Search for the cell housing the specified text and yield its (X, Y) center coordinate. 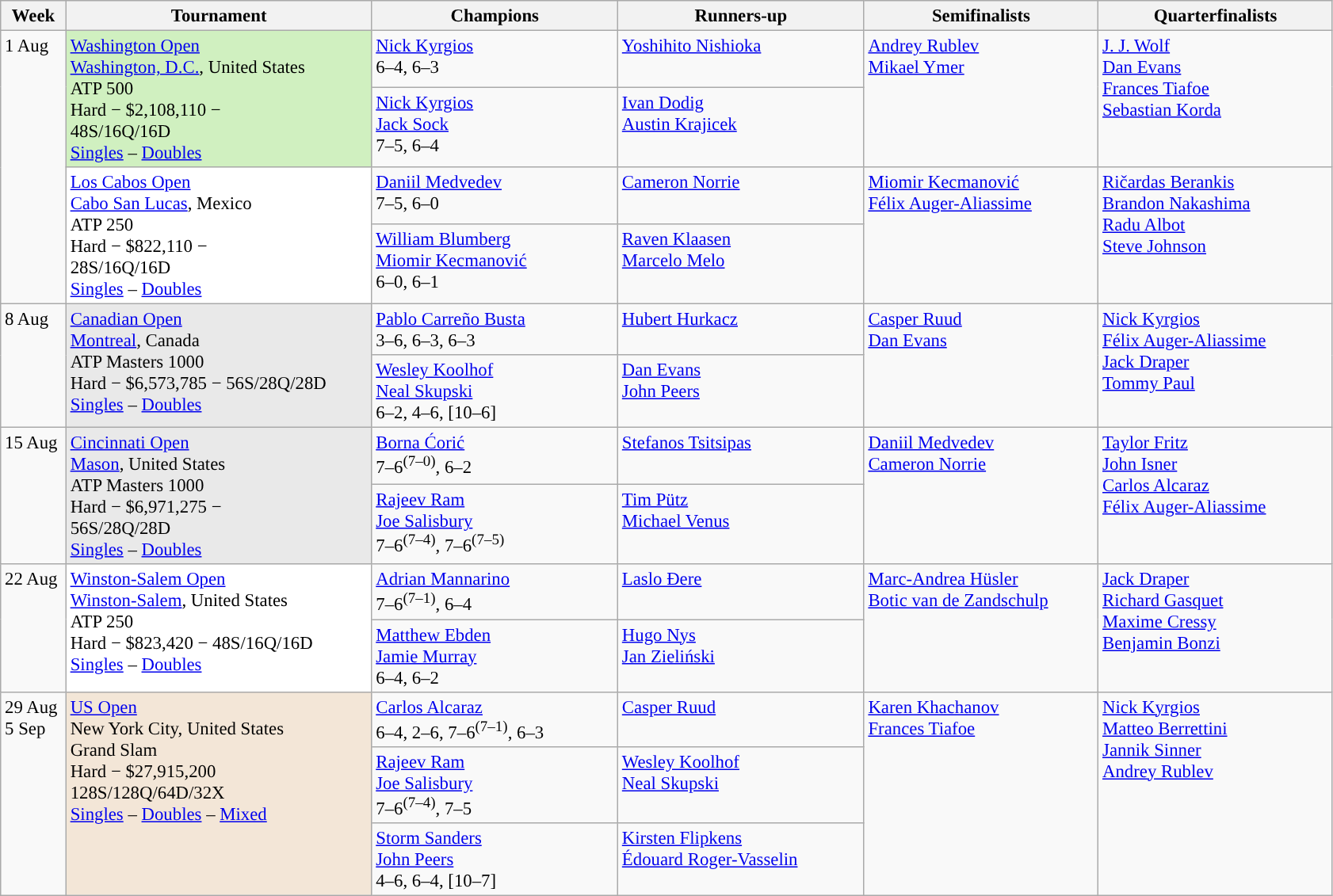
Daniil Medvedev Cameron Norrie (981, 496)
Casper Ruud Dan Evans (981, 366)
Adrian Mannarino 7–6(7–1), 6–4 (495, 591)
Miomir Kecmanović Félix Auger-Aliassime (981, 236)
Nick Kyrgios6–4, 6–3 (495, 59)
Quarterfinalists (1216, 16)
Daniil Medvedev7–5, 6–0 (495, 195)
Tournament (219, 16)
Ivan Dodig Austin Krajicek (742, 127)
Semifinalists (981, 16)
Los Cabos Open Cabo San Lucas, Mexico ATP 250 Hard − $822,110 − 28S/16Q/16D Singles – Doubles (219, 236)
Week (33, 16)
Cincinnati Open Mason, United States ATP Masters 1000 Hard − $6,971,275 − 56S/28Q/28D Singles – Doubles (219, 496)
Casper Ruud (742, 719)
Tim Pütz Michael Venus (742, 524)
Rajeev Ram Joe Salisbury 7–6(7–4), 7–5 (495, 784)
Laslo Đere (742, 591)
Karen Khachanov Frances Tiafoe (981, 794)
Nick Kyrgios Jack Sock 7–5, 6–4 (495, 127)
Cameron Norrie (742, 195)
Andrey Rublev Mikael Ymer (981, 100)
Yoshihito Nishioka (742, 59)
Washington Open Washington, D.C., United States ATP 500 Hard − $2,108,110 − 48S/16Q/16D Singles – Doubles (219, 100)
Carlos Alcaraz 6–4, 2–6, 7–6(7–1), 6–3 (495, 719)
Wesley Koolhof Neal Skupski 6–2, 4–6, [10–6] (495, 391)
Marc-Andrea Hüsler Botic van de Zandschulp (981, 627)
Taylor Fritz John Isner Carlos Alcaraz Félix Auger-Aliassime (1216, 496)
Pablo Carreño Busta3–6, 6–3, 6–3 (495, 330)
Winston-Salem Open Winston-Salem, United States ATP 250 Hard − $823,420 − 48S/16Q/16D Singles – Doubles (219, 627)
Runners-up (742, 16)
1 Aug (33, 168)
22 Aug (33, 627)
Hubert Hurkacz (742, 330)
J. J. Wolf Dan Evans Frances Tiafoe Sebastian Korda (1216, 100)
William Blumberg Miomir Kecmanović 6–0, 6–1 (495, 263)
Raven Klaasen Marcelo Melo (742, 263)
15 Aug (33, 496)
Storm Sanders John Peers4–6, 6–4, [10–7] (495, 860)
Canadian Open Montreal, Canada ATP Masters 1000 Hard − $6,573,785 − 56S/28Q/28D Singles – Doubles (219, 366)
8 Aug (33, 366)
Ričardas Berankis Brandon Nakashima Radu Albot Steve Johnson (1216, 236)
Borna Ćorić 7–6(7–0), 6–2 (495, 456)
Matthew Ebden Jamie Murray6–4, 6–2 (495, 656)
Kirsten Flipkens Édouard Roger-Vasselin (742, 860)
Nick Kyrgios Félix Auger-Aliassime Jack Draper Tommy Paul (1216, 366)
29 Aug5 Sep (33, 794)
Rajeev Ram Joe Salisbury 7–6(7–4), 7–6(7–5) (495, 524)
Stefanos Tsitsipas (742, 456)
Jack Draper Richard Gasquet Maxime Cressy Benjamin Bonzi (1216, 627)
Champions (495, 16)
Dan Evans John Peers (742, 391)
Wesley Koolhof Neal Skupski (742, 784)
Hugo Nys Jan Zieliński (742, 656)
Nick Kyrgios Matteo Berrettini Jannik Sinner Andrey Rublev (1216, 794)
US Open New York City, United States Grand Slam Hard − $27,915,200 128S/128Q/64D/32X Singles – Doubles – Mixed (219, 794)
